Extract the [x, y] coordinate from the center of the cell holding the provided text.  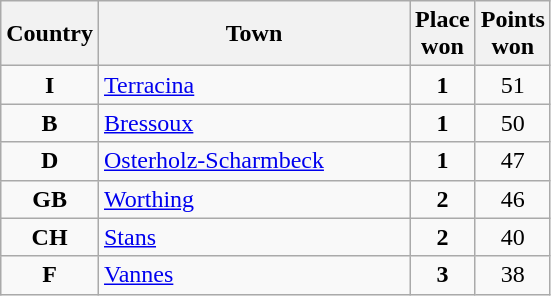
I [50, 85]
38 [512, 275]
40 [512, 237]
Worthing [254, 199]
Points won [512, 34]
GB [50, 199]
Terracina [254, 85]
46 [512, 199]
Bressoux [254, 123]
51 [512, 85]
50 [512, 123]
CH [50, 237]
F [50, 275]
Country [50, 34]
Place won [443, 34]
Vannes [254, 275]
B [50, 123]
D [50, 161]
3 [443, 275]
Stans [254, 237]
Osterholz-Scharmbeck [254, 161]
Town [254, 34]
47 [512, 161]
